Extract the (X, Y) coordinate from the center of the cell holding the provided text.  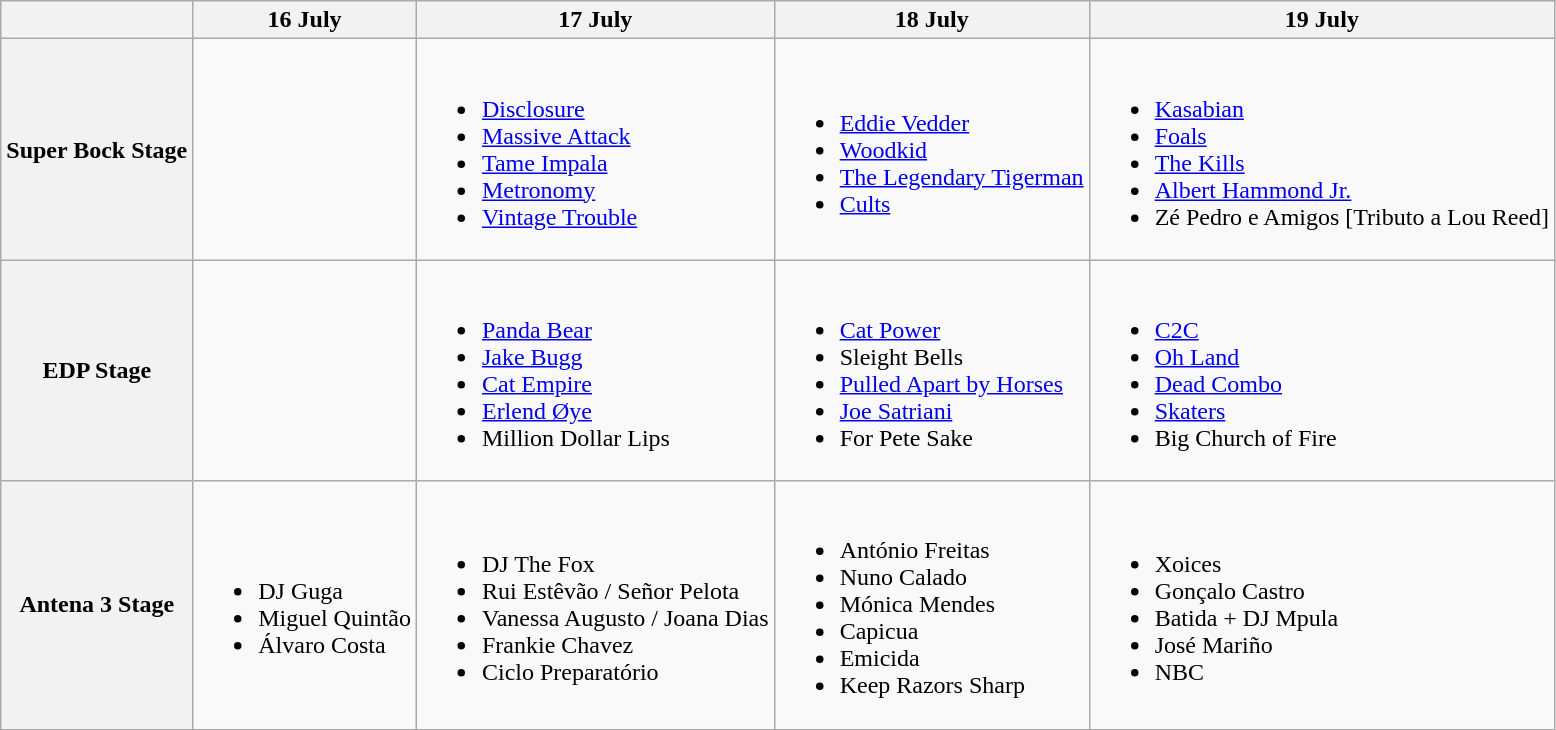
XoicesGonçalo CastroBatida + DJ MpulaJosé MariñoNBC (1322, 605)
Super Bock Stage (97, 150)
Eddie VedderWoodkidThe Legendary TigermanCults (932, 150)
16 July (305, 20)
Panda BearJake BuggCat EmpireErlend ØyeMillion Dollar Lips (595, 370)
DJ The FoxRui Estêvão / Señor PelotaVanessa Augusto / Joana DiasFrankie ChavezCiclo Preparatório (595, 605)
19 July (1322, 20)
18 July (932, 20)
Cat PowerSleight BellsPulled Apart by HorsesJoe SatrianiFor Pete Sake (932, 370)
DisclosureMassive AttackTame ImpalaMetronomyVintage Trouble (595, 150)
EDP Stage (97, 370)
António FreitasNuno CaladoMónica MendesCapicuaEmicidaKeep Razors Sharp (932, 605)
KasabianFoalsThe KillsAlbert Hammond Jr.Zé Pedro e Amigos [Tributo a Lou Reed] (1322, 150)
C2COh LandDead ComboSkatersBig Church of Fire (1322, 370)
17 July (595, 20)
Antena 3 Stage (97, 605)
DJ GugaMiguel QuintãoÁlvaro Costa (305, 605)
